Identify which cell holds the provided text, then report its (x, y) central coordinate. 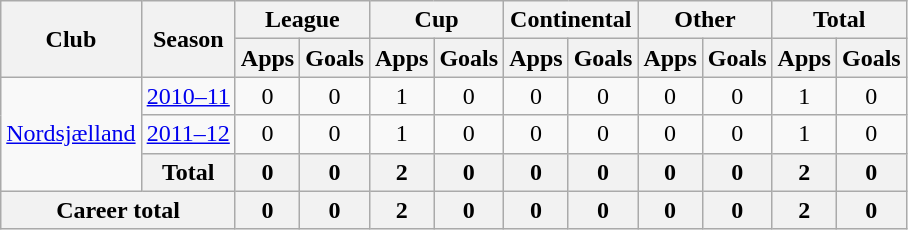
Continental (571, 20)
Career total (118, 210)
Cup (436, 20)
Season (188, 39)
2011–12 (188, 134)
League (302, 20)
Other (705, 20)
Club (71, 39)
Nordsjælland (71, 134)
2010–11 (188, 96)
